Extract the [x, y] coordinate from the center of the cell holding the provided text.  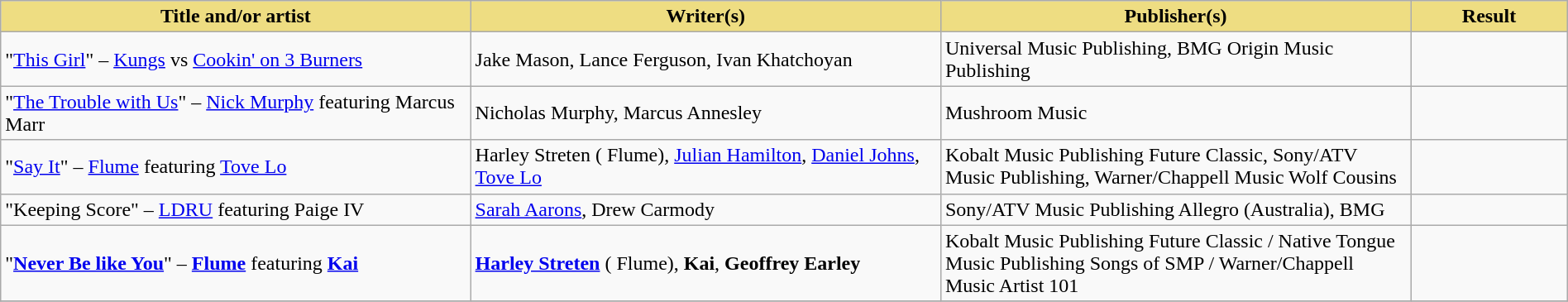
Nicholas Murphy, Marcus Annesley [705, 113]
"Keeping Score" – LDRU featuring Paige IV [236, 209]
Universal Music Publishing, BMG Origin Music Publishing [1175, 60]
Publisher(s) [1175, 17]
Harley Streten ( Flume), Kai, Geoffrey Earley [705, 263]
Kobalt Music Publishing Future Classic, Sony/ATV Music Publishing, Warner/Chappell Music Wolf Cousins [1175, 167]
"Say It" – Flume featuring Tove Lo [236, 167]
Mushroom Music [1175, 113]
Harley Streten ( Flume), Julian Hamilton, Daniel Johns, Tove Lo [705, 167]
Sarah Aarons, Drew Carmody [705, 209]
Title and/or artist [236, 17]
Sony/ATV Music Publishing Allegro (Australia), BMG [1175, 209]
Result [1489, 17]
"Never Be like You" – Flume featuring Kai [236, 263]
Jake Mason, Lance Ferguson, Ivan Khatchoyan [705, 60]
Writer(s) [705, 17]
"This Girl" – Kungs vs Cookin' on 3 Burners [236, 60]
"The Trouble with Us" – Nick Murphy featuring Marcus Marr [236, 113]
Kobalt Music Publishing Future Classic / Native Tongue Music Publishing Songs of SMP / Warner/Chappell Music Artist 101 [1175, 263]
